Search for the cell housing the specified text and yield its [X, Y] center coordinate. 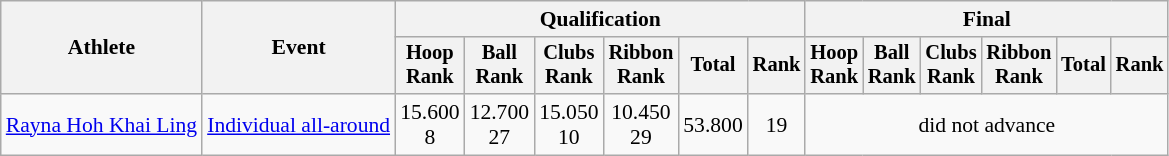
Rayna Hoh Khai Ling [102, 124]
15.6008 [430, 124]
Athlete [102, 48]
Individual all-around [298, 124]
19 [777, 124]
15.05010 [568, 124]
did not advance [986, 124]
Event [298, 48]
Final [986, 19]
53.800 [712, 124]
10.45029 [642, 124]
Qualification [600, 19]
12.70027 [500, 124]
